Extract the [x, y] coordinate from the center of the cell holding the provided text.  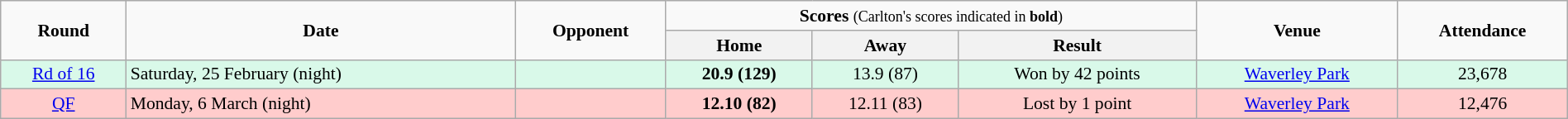
23,678 [1482, 74]
Round [64, 30]
12,476 [1482, 104]
12.10 (82) [739, 104]
Rd of 16 [64, 74]
13.9 (87) [885, 74]
12.11 (83) [885, 104]
Away [885, 45]
Monday, 6 March (night) [321, 104]
Home [739, 45]
Result [1077, 45]
Date [321, 30]
Attendance [1482, 30]
Venue [1297, 30]
Scores (Carlton's scores indicated in bold) [931, 16]
Opponent [590, 30]
Lost by 1 point [1077, 104]
Won by 42 points [1077, 74]
QF [64, 104]
Saturday, 25 February (night) [321, 74]
20.9 (129) [739, 74]
